For the text-containing cell, return its midpoint in (x, y) coordinate format. 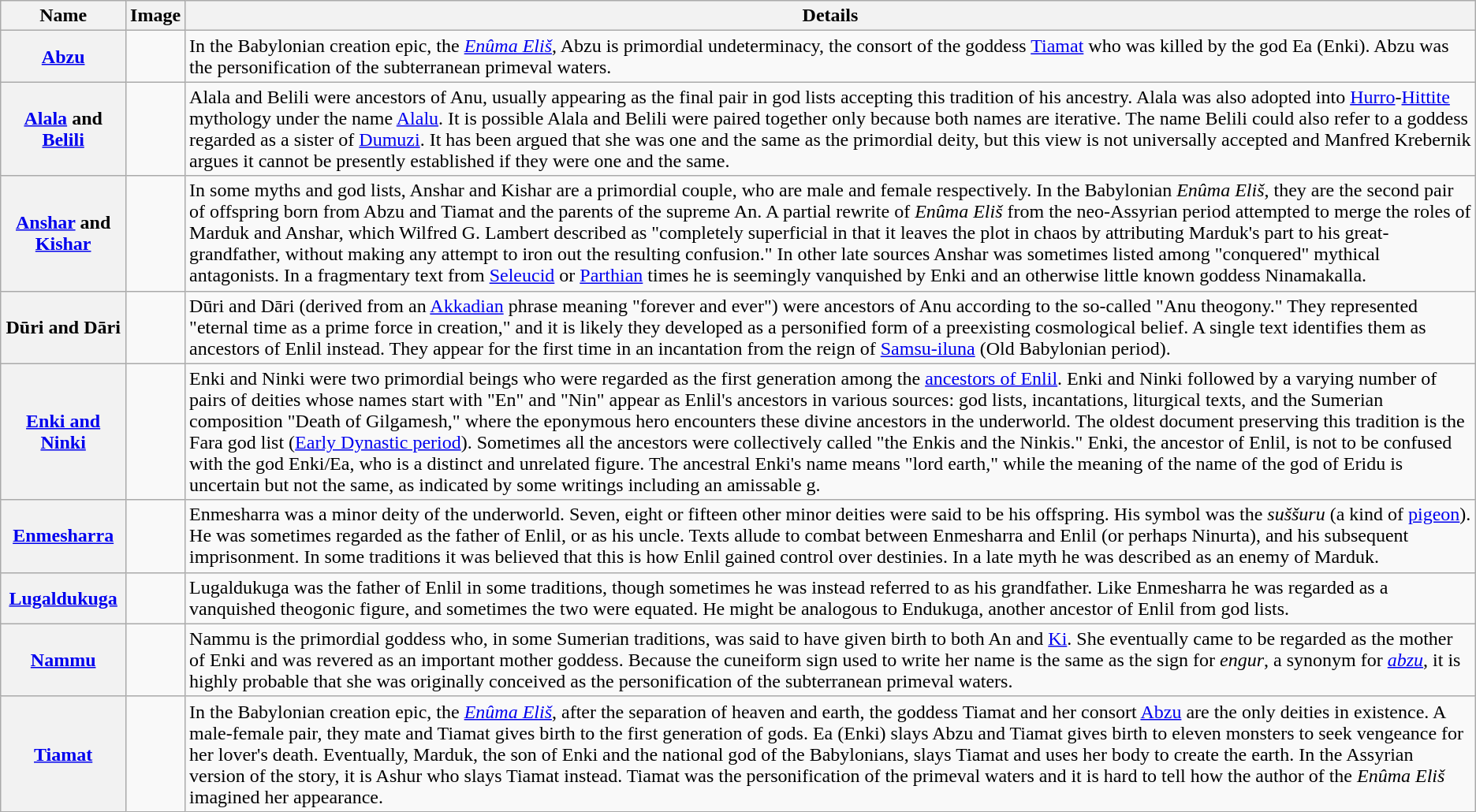
Abzu (63, 57)
Tiamat (63, 754)
Image (156, 16)
Details (831, 16)
Nammu (63, 660)
Enmesharra (63, 536)
Lugaldukuga (63, 598)
Dūri and Dāri (63, 327)
Enki and Ninki (63, 432)
Alala and Belili (63, 129)
Name (63, 16)
Anshar and Kishar (63, 233)
